Return the (X, Y) coordinate for the center point of the cell that contains the specified text.  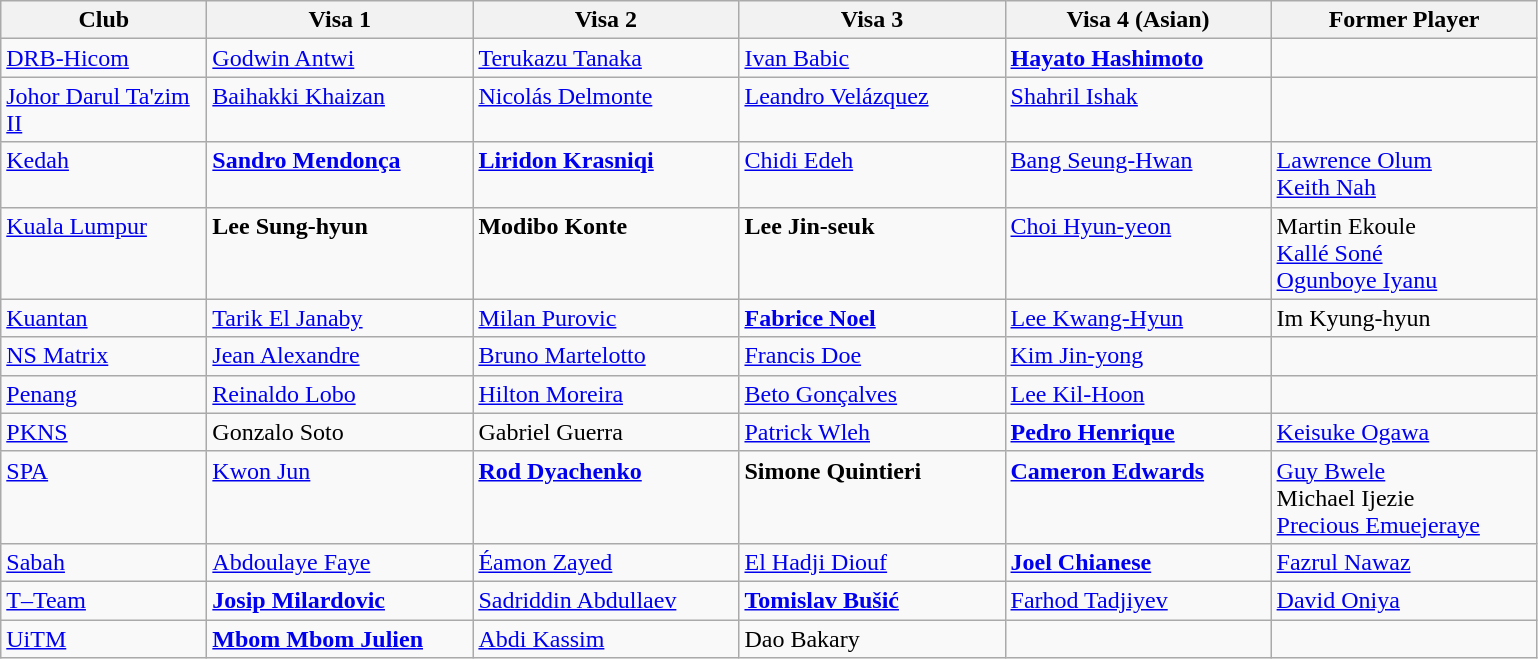
Ivan Babic (872, 58)
Terukazu Tanaka (606, 58)
Baihakki Khaizan (340, 110)
El Hadji Diouf (872, 562)
David Oniya (1404, 600)
Johor Darul Ta'zim II (104, 110)
Lee Kil-Hoon (1138, 394)
Keisuke Ogawa (1404, 432)
Mbom Mbom Julien (340, 639)
Abdi Kassim (606, 639)
Hayato Hashimoto (1138, 58)
Francis Doe (872, 356)
T–Team (104, 600)
Kuantan (104, 318)
Josip Milardovic (340, 600)
Lee Kwang-Hyun (1138, 318)
Godwin Antwi (340, 58)
Jean Alexandre (340, 356)
Liridon Krasniqi (606, 174)
Martin Ekoule Kallé Soné Ogunboye Iyanu (1404, 253)
Farhod Tadjiyev (1138, 600)
Leandro Velázquez (872, 110)
PKNS (104, 432)
Sadriddin Abdullaev (606, 600)
Lee Sung-hyun (340, 253)
Former Player (1404, 20)
Kuala Lumpur (104, 253)
Abdoulaye Faye (340, 562)
Tarik El Janaby (340, 318)
Nicolás Delmonte (606, 110)
Lee Jin-seuk (872, 253)
Modibo Konte (606, 253)
Visa 3 (872, 20)
SPA (104, 497)
Patrick Wleh (872, 432)
Kwon Jun (340, 497)
Visa 4 (Asian) (1138, 20)
Lawrence Olum Keith Nah (1404, 174)
Beto Gonçalves (872, 394)
Dao Bakary (872, 639)
Milan Purovic (606, 318)
NS Matrix (104, 356)
Simone Quintieri (872, 497)
Guy Bwele Michael Ijezie Precious Emuejeraye (1404, 497)
UiTM (104, 639)
Im Kyung-hyun (1404, 318)
Joel Chianese (1138, 562)
DRB-Hicom (104, 58)
Visa 2 (606, 20)
Bang Seung-Hwan (1138, 174)
Choi Hyun-yeon (1138, 253)
Kim Jin-yong (1138, 356)
Sandro Mendonça (340, 174)
Tomislav Bušić (872, 600)
Shahril Ishak (1138, 110)
Pedro Henrique (1138, 432)
Éamon Zayed (606, 562)
Cameron Edwards (1138, 497)
Penang (104, 394)
Bruno Martelotto (606, 356)
Reinaldo Lobo (340, 394)
Chidi Edeh (872, 174)
Gabriel Guerra (606, 432)
Fazrul Nawaz (1404, 562)
Kedah (104, 174)
Hilton Moreira (606, 394)
Visa 1 (340, 20)
Rod Dyachenko (606, 497)
Fabrice Noel (872, 318)
Gonzalo Soto (340, 432)
Club (104, 20)
Sabah (104, 562)
